Capture the cell that displays the provided text and extract its [x, y] central coordinate. 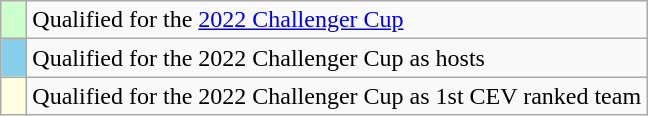
Qualified for the 2022 Challenger Cup [337, 20]
Qualified for the 2022 Challenger Cup as hosts [337, 58]
Qualified for the 2022 Challenger Cup as 1st CEV ranked team [337, 96]
